Return [x, y] of the center of cell containing provided text 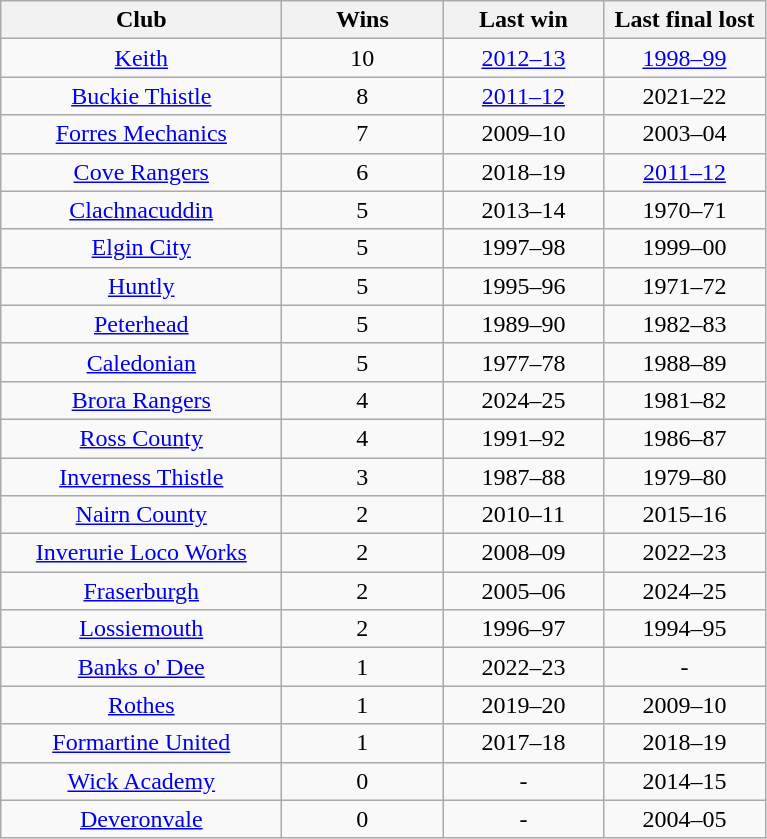
1988–89 [684, 362]
Peterhead [142, 324]
1977–78 [524, 362]
1999–00 [684, 248]
Buckie Thistle [142, 96]
2015–16 [684, 515]
1971–72 [684, 286]
Formartine United [142, 743]
Clachnacuddin [142, 210]
Wins [362, 20]
Fraserburgh [142, 591]
1997–98 [524, 248]
2021–22 [684, 96]
Elgin City [142, 248]
7 [362, 134]
2005–06 [524, 591]
Club [142, 20]
1991–92 [524, 438]
Brora Rangers [142, 400]
1998–99 [684, 58]
2003–04 [684, 134]
Ross County [142, 438]
Keith [142, 58]
Inverurie Loco Works [142, 553]
Inverness Thistle [142, 477]
2014–15 [684, 781]
1987–88 [524, 477]
Cove Rangers [142, 172]
6 [362, 172]
Last win [524, 20]
Lossiemouth [142, 629]
3 [362, 477]
1996–97 [524, 629]
1981–82 [684, 400]
2012–13 [524, 58]
1979–80 [684, 477]
1982–83 [684, 324]
Forres Mechanics [142, 134]
8 [362, 96]
10 [362, 58]
1995–96 [524, 286]
Last final lost [684, 20]
2013–14 [524, 210]
2019–20 [524, 705]
1989–90 [524, 324]
1994–95 [684, 629]
1970–71 [684, 210]
Banks o' Dee [142, 667]
Rothes [142, 705]
2004–05 [684, 819]
1986–87 [684, 438]
Nairn County [142, 515]
Wick Academy [142, 781]
Huntly [142, 286]
2017–18 [524, 743]
Caledonian [142, 362]
2010–11 [524, 515]
Deveronvale [142, 819]
2008–09 [524, 553]
